Capture the cell that displays the provided text and extract its [x, y] central coordinate. 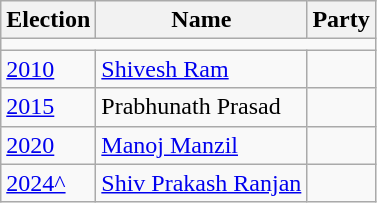
2015 [48, 107]
Manoj Manzil [202, 145]
2020 [48, 145]
2010 [48, 69]
2024^ [48, 183]
Prabhunath Prasad [202, 107]
Election [48, 20]
Shiv Prakash Ranjan [202, 183]
Party [341, 20]
Shivesh Ram [202, 69]
Name [202, 20]
